From the cell containing the given text, extract its center point as [X, Y] coordinate. 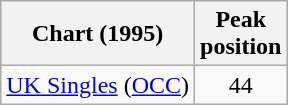
Peakposition [241, 34]
UK Singles (OCC) [98, 85]
44 [241, 85]
Chart (1995) [98, 34]
